Scan for the cell matching the given text and deliver its [x, y] coordinate at center. 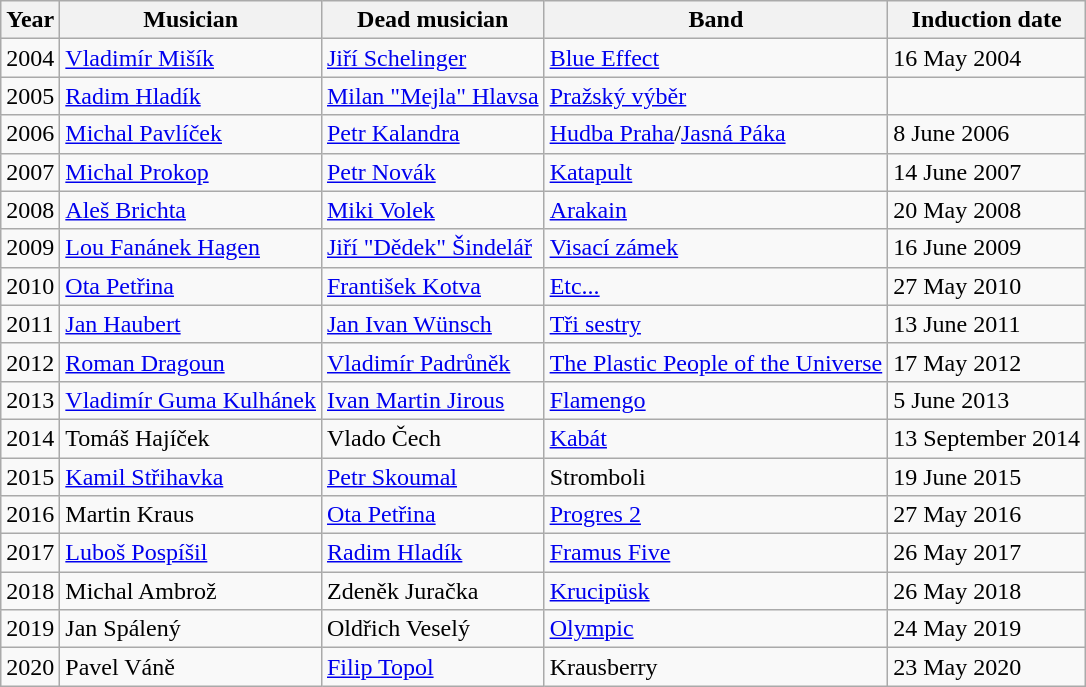
Petr Novák [432, 172]
Kabát [716, 438]
Michal Prokop [191, 172]
Vladimír Mišík [191, 58]
8 June 2006 [987, 134]
Vladimír Padrůněk [432, 362]
Jan Ivan Wünsch [432, 324]
19 June 2015 [987, 477]
2008 [30, 210]
14 June 2007 [987, 172]
Krausberry [716, 667]
Roman Dragoun [191, 362]
2010 [30, 286]
Hudba Praha/Jasná Páka [716, 134]
2016 [30, 515]
2020 [30, 667]
24 May 2019 [987, 629]
Ivan Martin Jirous [432, 400]
2019 [30, 629]
Dead musician [432, 20]
16 June 2009 [987, 248]
Vladimír Guma Kulhánek [191, 400]
Jan Haubert [191, 324]
Etc... [716, 286]
Induction date [987, 20]
Kamil Střihavka [191, 477]
Visací zámek [716, 248]
Miki Volek [432, 210]
2017 [30, 553]
2004 [30, 58]
2011 [30, 324]
2007 [30, 172]
Michal Pavlíček [191, 134]
Band [716, 20]
Pražský výběr [716, 96]
Martin Kraus [191, 515]
16 May 2004 [987, 58]
Vlado Čech [432, 438]
Oldřich Veselý [432, 629]
26 May 2018 [987, 591]
13 September 2014 [987, 438]
Aleš Brichta [191, 210]
Musician [191, 20]
Tři sestry [716, 324]
5 June 2013 [987, 400]
Luboš Pospíšil [191, 553]
2012 [30, 362]
Tomáš Hajíček [191, 438]
26 May 2017 [987, 553]
Pavel Váně [191, 667]
2006 [30, 134]
Framus Five [716, 553]
2015 [30, 477]
Filip Topol [432, 667]
Petr Skoumal [432, 477]
Katapult [716, 172]
Lou Fanánek Hagen [191, 248]
Stromboli [716, 477]
Petr Kalandra [432, 134]
20 May 2008 [987, 210]
Zdeněk Juračka [432, 591]
Blue Effect [716, 58]
Milan "Mejla" Hlavsa [432, 96]
2014 [30, 438]
17 May 2012 [987, 362]
13 June 2011 [987, 324]
27 May 2016 [987, 515]
Year [30, 20]
27 May 2010 [987, 286]
Flamengo [716, 400]
Olympic [716, 629]
23 May 2020 [987, 667]
Jiří Schelinger [432, 58]
2018 [30, 591]
Jiří "Dědek" Šindelář [432, 248]
Jan Spálený [191, 629]
2013 [30, 400]
Arakain [716, 210]
Michal Ambrož [191, 591]
2009 [30, 248]
Krucipüsk [716, 591]
Progres 2 [716, 515]
The Plastic People of the Universe [716, 362]
2005 [30, 96]
František Kotva [432, 286]
